From the cell containing the given text, extract its center point as (X, Y) coordinate. 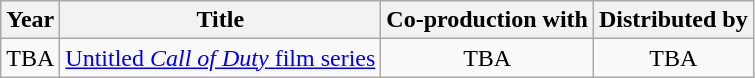
Untitled Call of Duty film series (220, 58)
Title (220, 20)
Distributed by (673, 20)
Co-production with (488, 20)
Year (30, 20)
